Search for the cell housing the specified text and yield its (X, Y) center coordinate. 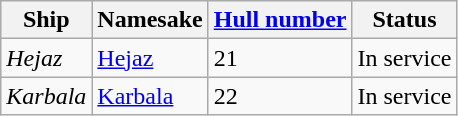
21 (280, 58)
Namesake (150, 20)
Ship (46, 20)
Hull number (280, 20)
Status (404, 20)
22 (280, 96)
